Detect which cell encompasses the target text, then output its (X, Y) center coordinate. 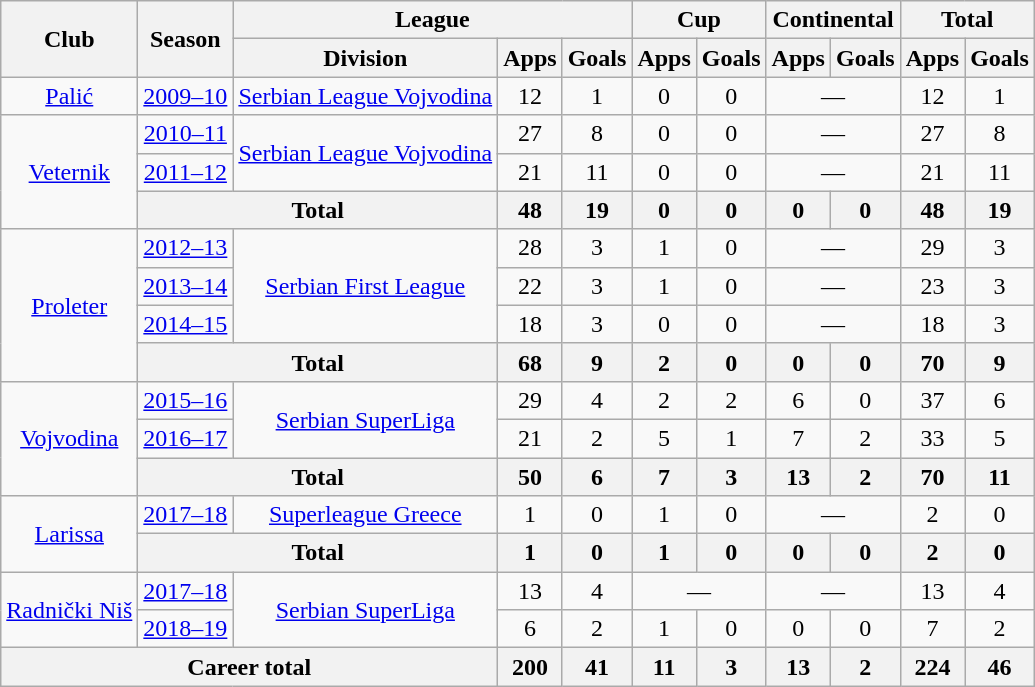
2016–17 (186, 438)
Proleter (70, 305)
33 (932, 438)
Club (70, 39)
224 (932, 667)
2010–11 (186, 134)
Superleague Greece (366, 515)
Cup (699, 20)
41 (597, 667)
2015–16 (186, 400)
2009–10 (186, 96)
200 (530, 667)
2012–13 (186, 248)
Palić (70, 96)
23 (932, 286)
2011–12 (186, 172)
2018–19 (186, 629)
Career total (250, 667)
68 (530, 362)
Serbian First League (366, 286)
Season (186, 39)
Vojvodina (70, 438)
50 (530, 477)
46 (1000, 667)
Division (366, 58)
Radnički Niš (70, 610)
28 (530, 248)
Continental (833, 20)
League (432, 20)
Larissa (70, 534)
2013–14 (186, 286)
37 (932, 400)
2014–15 (186, 324)
Veternik (70, 172)
22 (530, 286)
